Determine the [X, Y] coordinate at the center of the cell enclosing the given text.  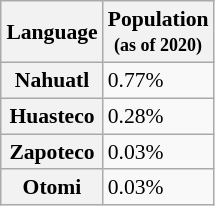
Language [52, 32]
0.77% [158, 80]
Otomi [52, 187]
Population(as of 2020) [158, 32]
0.28% [158, 116]
Zapoteco [52, 152]
Huasteco [52, 116]
Nahuatl [52, 80]
